Output the (x, y) coordinate of the center of the cell containing the given text.  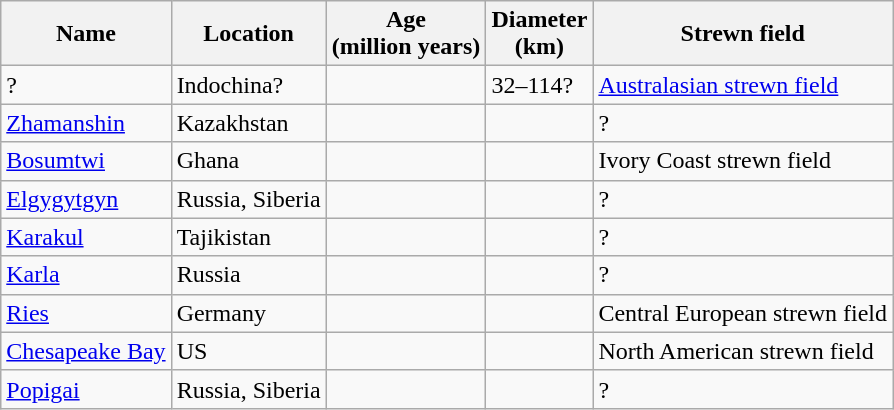
Karla (86, 275)
Central European strewn field (743, 313)
Zhamanshin (86, 123)
Age(million years) (406, 34)
Germany (248, 313)
Diameter(km) (540, 34)
Bosumtwi (86, 161)
Elgygytgyn (86, 199)
Karakul (86, 237)
US (248, 351)
Ghana (248, 161)
Ries (86, 313)
32–114? (540, 85)
Popigai (86, 389)
Strewn field (743, 34)
Ivory Coast strewn field (743, 161)
Australasian strewn field (743, 85)
North American strewn field (743, 351)
Kazakhstan (248, 123)
Indochina? (248, 85)
Russia (248, 275)
Location (248, 34)
Chesapeake Bay (86, 351)
Name (86, 34)
Tajikistan (248, 237)
